Return (x, y) of the center of cell containing provided text 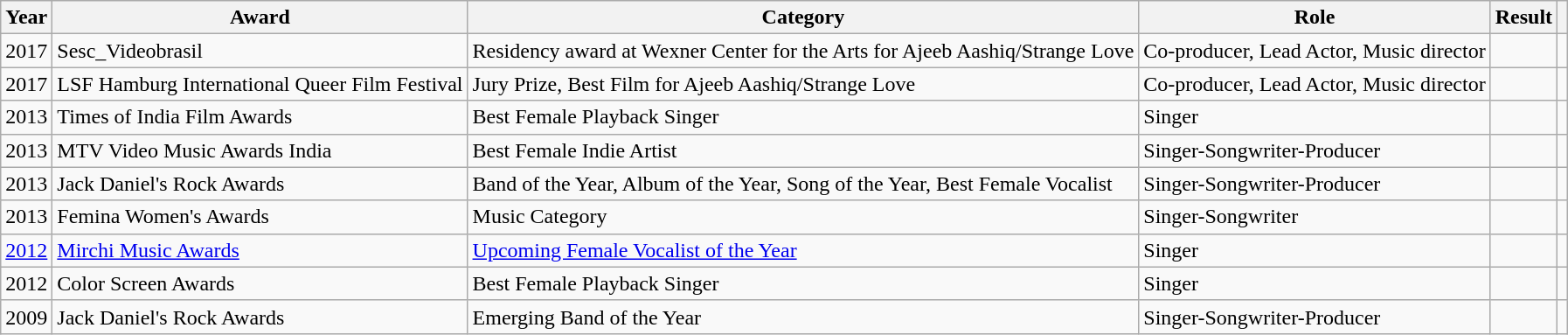
Color Screen Awards (260, 283)
MTV Video Music Awards India (260, 150)
Emerging Band of the Year (803, 317)
Band of the Year, Album of the Year, Song of the Year, Best Female Vocalist (803, 184)
Residency award at Wexner Center for the Arts for Ajeeb Aashiq/Strange Love (803, 51)
Femina Women's Awards (260, 217)
2009 (26, 317)
Music Category (803, 217)
Year (26, 17)
Best Female Indie Artist (803, 150)
Mirchi Music Awards (260, 250)
Jury Prize, Best Film for Ajeeb Aashiq/Strange Love (803, 84)
LSF Hamburg International Queer Film Festival (260, 84)
Singer-Songwriter (1315, 217)
Upcoming Female Vocalist of the Year (803, 250)
Times of India Film Awards (260, 117)
Result (1523, 17)
Category (803, 17)
Role (1315, 17)
Award (260, 17)
Sesc_Videobrasil (260, 51)
